Search for the cell housing the specified text and yield its [X, Y] center coordinate. 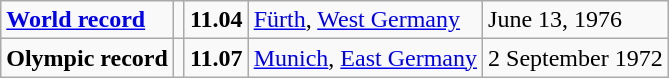
2 September 1972 [576, 58]
June 13, 1976 [576, 20]
11.04 [216, 20]
Olympic record [88, 58]
11.07 [216, 58]
Fürth, West Germany [365, 20]
Munich, East Germany [365, 58]
World record [88, 20]
